Output the (x, y) coordinate of the center of the cell containing the given text.  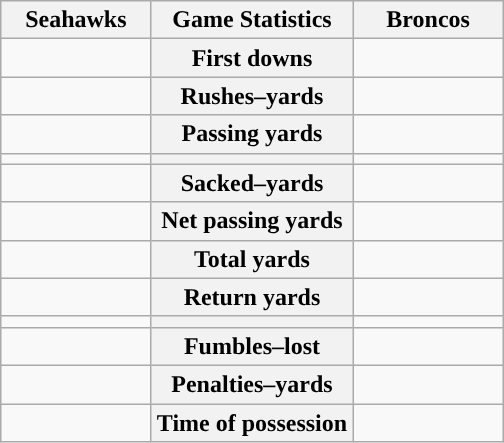
Game Statistics (252, 20)
Rushes–yards (252, 96)
Fumbles–lost (252, 346)
Broncos (428, 20)
First downs (252, 58)
Passing yards (252, 134)
Time of possession (252, 423)
Net passing yards (252, 221)
Return yards (252, 297)
Seahawks (76, 20)
Total yards (252, 259)
Sacked–yards (252, 183)
Penalties–yards (252, 384)
